Locate the cell with the specified text and output its [X, Y] center coordinate. 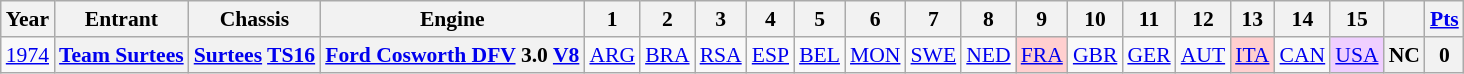
5 [820, 19]
SWE [934, 55]
BEL [820, 55]
10 [1096, 19]
CAN [1303, 55]
Year [28, 19]
NC [1404, 55]
15 [1356, 19]
Ford Cosworth DFV 3.0 V8 [452, 55]
14 [1303, 19]
0 [1444, 55]
Team Surtees [122, 55]
1974 [28, 55]
9 [1042, 19]
4 [770, 19]
FRA [1042, 55]
12 [1203, 19]
ITA [1252, 55]
11 [1148, 19]
Chassis [254, 19]
2 [668, 19]
GER [1148, 55]
ESP [770, 55]
Engine [452, 19]
ARG [612, 55]
8 [988, 19]
NED [988, 55]
USA [1356, 55]
Surtees TS16 [254, 55]
7 [934, 19]
6 [876, 19]
BRA [668, 55]
RSA [721, 55]
GBR [1096, 55]
Entrant [122, 19]
MON [876, 55]
AUT [1203, 55]
13 [1252, 19]
1 [612, 19]
Pts [1444, 19]
3 [721, 19]
